Identify which cell holds the provided text, then report its [x, y] central coordinate. 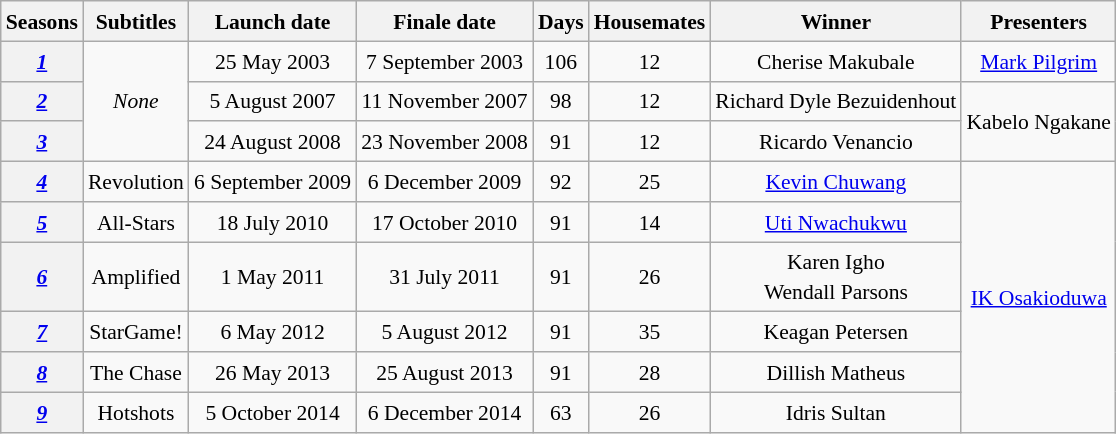
5 October 2014 [272, 412]
28 [650, 372]
Uti Nwachukwu [836, 222]
6 [42, 277]
7 September 2003 [444, 61]
25 August 2013 [444, 372]
1 [42, 61]
6 September 2009 [272, 182]
2 [42, 101]
6 December 2014 [444, 412]
The Chase [136, 372]
Karen IghoWendall Parsons [836, 277]
Seasons [42, 21]
Richard Dyle Bezuidenhout [836, 101]
Mark Pilgrim [1038, 61]
6 December 2009 [444, 182]
18 July 2010 [272, 222]
Dillish Matheus [836, 372]
9 [42, 412]
98 [561, 101]
Winner [836, 21]
106 [561, 61]
Presenters [1038, 21]
26 May 2013 [272, 372]
5 August 2012 [444, 332]
23 November 2008 [444, 142]
Amplified [136, 277]
3 [42, 142]
25 [650, 182]
Days [561, 21]
5 [42, 222]
Launch date [272, 21]
7 [42, 332]
4 [42, 182]
Kabelo Ngakane [1038, 121]
11 November 2007 [444, 101]
1 May 2011 [272, 277]
Hotshots [136, 412]
17 October 2010 [444, 222]
Revolution [136, 182]
92 [561, 182]
14 [650, 222]
63 [561, 412]
None [136, 101]
All-Stars [136, 222]
Keagan Petersen [836, 332]
Finale date [444, 21]
Subtitles [136, 21]
Housemates [650, 21]
Idris Sultan [836, 412]
IK Osakioduwa [1038, 298]
Ricardo Venancio [836, 142]
Kevin Chuwang [836, 182]
Cherise Makubale [836, 61]
5 August 2007 [272, 101]
24 August 2008 [272, 142]
35 [650, 332]
StarGame! [136, 332]
25 May 2003 [272, 61]
8 [42, 372]
31 July 2011 [444, 277]
6 May 2012 [272, 332]
